Detect which cell encompasses the target text, then output its (X, Y) center coordinate. 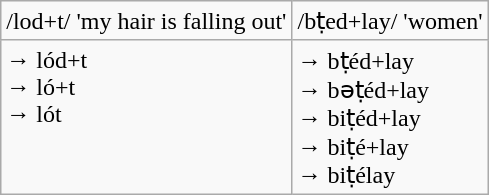
→ lód+t→ ló+t→ lót (146, 117)
/lod+t/ 'my hair is falling out' (146, 21)
→ bṭéd+lay→ bəṭéd+lay→ biṭéd+lay→ biṭé+lay→ biṭélay (390, 117)
/bṭed+lay/ 'women' (390, 21)
